Determine the (X, Y) coordinate at the center of the cell enclosing the given text.  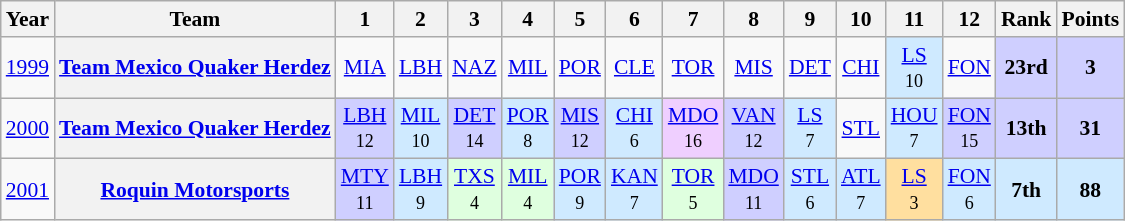
LS10 (914, 68)
Year (28, 19)
FON (970, 68)
LS3 (914, 190)
VAN12 (754, 128)
10 (861, 19)
31 (1090, 128)
MIS (754, 68)
FON15 (970, 128)
12 (970, 19)
6 (634, 19)
DET (810, 68)
MIA (365, 68)
KAN7 (634, 190)
NAZ (474, 68)
88 (1090, 190)
Roquin Motorsports (195, 190)
MTY11 (365, 190)
POR9 (580, 190)
4 (528, 19)
2001 (28, 190)
11 (914, 19)
2000 (28, 128)
2 (420, 19)
STL6 (810, 190)
CHI (861, 68)
Rank (1026, 19)
ATL7 (861, 190)
CLE (634, 68)
LBH9 (420, 190)
FON6 (970, 190)
7th (1026, 190)
7 (694, 19)
POR8 (528, 128)
23rd (1026, 68)
CHI6 (634, 128)
MIL (528, 68)
1999 (28, 68)
MIS12 (580, 128)
LS7 (810, 128)
MDO11 (754, 190)
HOU7 (914, 128)
5 (580, 19)
1 (365, 19)
LBH12 (365, 128)
MDO16 (694, 128)
TOR (694, 68)
POR (580, 68)
9 (810, 19)
DET14 (474, 128)
MIL4 (528, 190)
TOR5 (694, 190)
8 (754, 19)
STL (861, 128)
13th (1026, 128)
MIL10 (420, 128)
TXS4 (474, 190)
LBH (420, 68)
Points (1090, 19)
Team (195, 19)
